Identify which cell holds the provided text, then report its [X, Y] central coordinate. 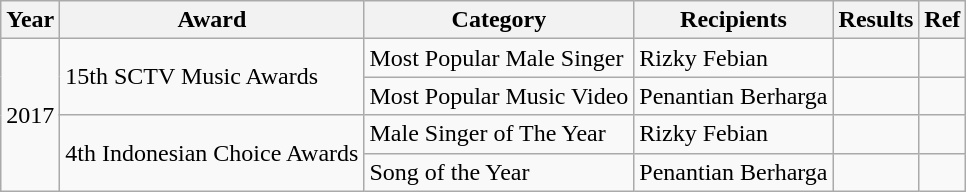
Results [876, 20]
Year [30, 20]
Award [212, 20]
Most Popular Male Singer [499, 58]
15th SCTV Music Awards [212, 77]
Recipients [734, 20]
Category [499, 20]
2017 [30, 115]
Ref [942, 20]
Song of the Year [499, 172]
4th Indonesian Choice Awards [212, 153]
Male Singer of The Year [499, 134]
Most Popular Music Video [499, 96]
